Capture the cell that displays the provided text and extract its (X, Y) central coordinate. 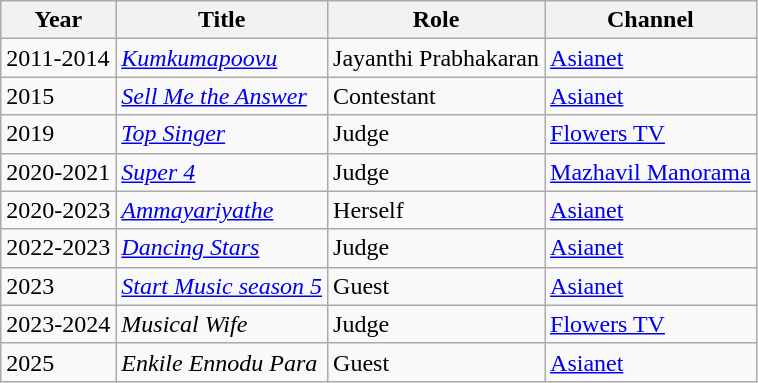
Sell Me the Answer (222, 96)
Start Music season 5 (222, 286)
Role (436, 20)
Enkile Ennodu Para (222, 362)
2019 (58, 134)
Ammayariyathe (222, 210)
2023-2024 (58, 324)
2022-2023 (58, 248)
Channel (651, 20)
Dancing Stars (222, 248)
Musical Wife (222, 324)
Herself (436, 210)
Kumkumapoovu (222, 58)
2011-2014 (58, 58)
2023 (58, 286)
2025 (58, 362)
2015 (58, 96)
Title (222, 20)
Top Singer (222, 134)
Mazhavil Manorama (651, 172)
Contestant (436, 96)
2020-2021 (58, 172)
Year (58, 20)
2020-2023 (58, 210)
Jayanthi Prabhakaran (436, 58)
Super 4 (222, 172)
